From the cell containing the given text, extract its center point as [x, y] coordinate. 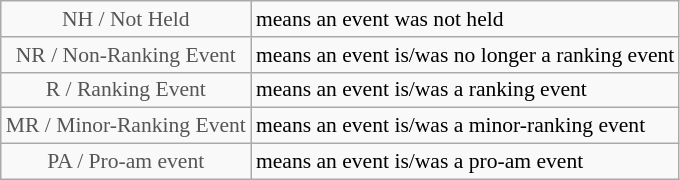
NR / Non-Ranking Event [126, 55]
MR / Minor-Ranking Event [126, 126]
PA / Pro-am event [126, 162]
R / Ranking Event [126, 90]
means an event is/was a ranking event [466, 90]
NH / Not Held [126, 19]
means an event is/was a pro-am event [466, 162]
means an event is/was a minor-ranking event [466, 126]
means an event is/was no longer a ranking event [466, 55]
means an event was not held [466, 19]
